Output the (x, y) coordinate of the center of the cell containing the given text.  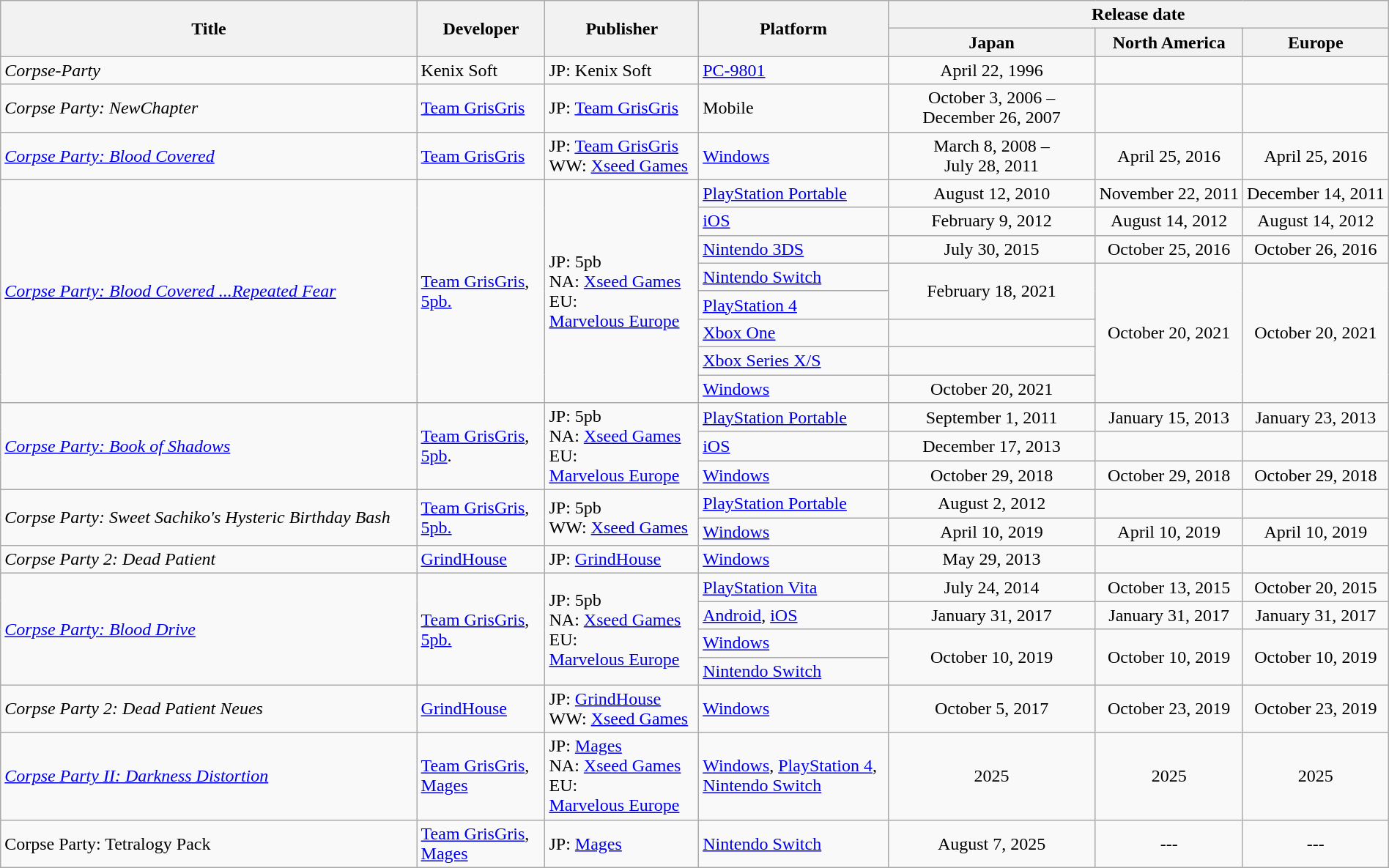
Publisher (622, 29)
January 15, 2013 (1169, 418)
Corpse Party: Blood Covered (209, 155)
JP: Team GrisGris WW: Xseed Games (622, 155)
Corpse Party 2: Dead Patient Neues (209, 709)
January 23, 2013 (1316, 418)
Xbox Series X/S (793, 360)
August 12, 2010 (992, 193)
PC-9801 (793, 70)
JP: GrindHouseWW: Xseed Games (622, 709)
July 30, 2015 (992, 249)
December 17, 2013 (992, 446)
October 3, 2006 – December 26, 2007 (992, 108)
Platform (793, 29)
JP: MagesNA: Xseed GamesEU: Marvelous Europe (622, 776)
Nintendo 3DS (793, 249)
Corpse Party: Blood Covered ...Repeated Fear (209, 291)
Developer (481, 29)
November 22, 2011 (1169, 193)
Corpse Party 2: Dead Patient (209, 560)
Corpse Party II: Darkness Distortion (209, 776)
Corpse Party: Book of Shadows (209, 447)
October 20, 2015 (1316, 587)
Corpse-Party (209, 70)
PlayStation 4 (793, 305)
Corpse Party: NewChapter (209, 108)
April 22, 1996 (992, 70)
March 8, 2008 – July 28, 2011 (992, 155)
Europe (1316, 42)
February 18, 2021 (992, 291)
July 24, 2014 (992, 587)
Android, iOS (793, 615)
JP: 5pbNA: Xseed GamesEU: Marvelous Europe (622, 629)
August 7, 2025 (992, 844)
JP: Team GrisGris (622, 108)
August 2, 2012 (992, 504)
JP: GrindHouse (622, 560)
Xbox One (793, 333)
Mobile (793, 108)
May 29, 2013 (992, 560)
October 13, 2015 (1169, 587)
Corpse Party: Sweet Sachiko's Hysteric Birthday Bash (209, 518)
Release date (1138, 15)
JP: Kenix Soft (622, 70)
Japan (992, 42)
October 25, 2016 (1169, 249)
December 14, 2011 (1316, 193)
Corpse Party: Tetralogy Pack (209, 844)
JP: 5pb WW: Xseed Games (622, 518)
JP: Mages (622, 844)
October 26, 2016 (1316, 249)
Corpse Party: Blood Drive (209, 629)
Kenix Soft (481, 70)
Windows, PlayStation 4, Nintendo Switch (793, 776)
September 1, 2011 (992, 418)
October 5, 2017 (992, 709)
North America (1169, 42)
Title (209, 29)
PlayStation Vita (793, 587)
February 9, 2012 (992, 221)
